Extract the (x, y) coordinate from the center of the cell holding the provided text.  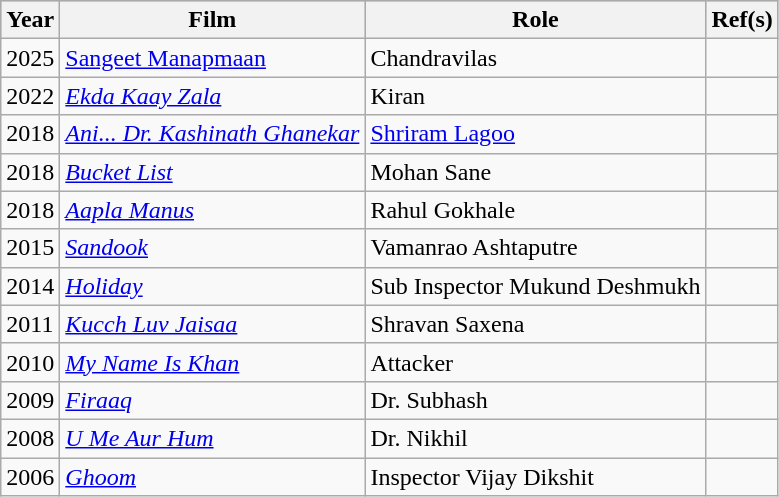
Shriram Lagoo (536, 134)
Holiday (212, 286)
Firaaq (212, 400)
Role (536, 20)
Aapla Manus (212, 210)
Attacker (536, 362)
2008 (30, 438)
2022 (30, 96)
Sandook (212, 248)
Bucket List (212, 172)
2025 (30, 58)
2009 (30, 400)
2015 (30, 248)
Year (30, 20)
Rahul Gokhale (536, 210)
U Me Aur Hum (212, 438)
Shravan Saxena (536, 324)
2006 (30, 477)
Ghoom (212, 477)
2014 (30, 286)
Vamanrao Ashtaputre (536, 248)
Mohan Sane (536, 172)
Inspector Vijay Dikshit (536, 477)
Ani... Dr. Kashinath Ghanekar (212, 134)
Dr. Nikhil (536, 438)
Sub Inspector Mukund Deshmukh (536, 286)
Ref(s) (742, 20)
Kucch Luv Jaisaa (212, 324)
Film (212, 20)
Sangeet Manapmaan (212, 58)
2011 (30, 324)
Dr. Subhash (536, 400)
My Name Is Khan (212, 362)
Kiran (536, 96)
Ekda Kaay Zala (212, 96)
2010 (30, 362)
Chandravilas (536, 58)
